Provide the (X, Y) coordinate of the cell's center where the given text is located.  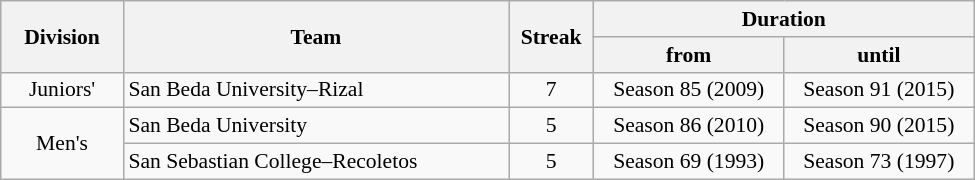
Juniors' (62, 90)
Season 90 (2015) (879, 126)
Season 73 (1997) (879, 162)
Season 91 (2015) (879, 90)
San Sebastian College–Recoletos (316, 162)
Men's (62, 144)
San Beda University (316, 126)
from (689, 55)
Season 69 (1993) (689, 162)
until (879, 55)
Season 86 (2010) (689, 126)
Duration (784, 19)
Division (62, 36)
San Beda University–Rizal (316, 90)
Streak (550, 36)
Season 85 (2009) (689, 90)
Team (316, 36)
7 (550, 90)
